Provide the [X, Y] coordinate of the cell's center where the given text is located.  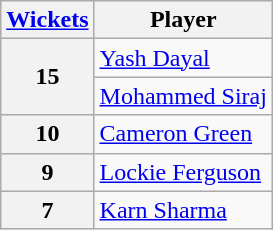
Lockie Ferguson [183, 172]
7 [48, 210]
10 [48, 134]
Player [183, 20]
Mohammed Siraj [183, 96]
Wickets [48, 20]
Cameron Green [183, 134]
Yash Dayal [183, 58]
Karn Sharma [183, 210]
9 [48, 172]
15 [48, 77]
